Determine the [x, y] coordinate at the center of the cell enclosing the given text.  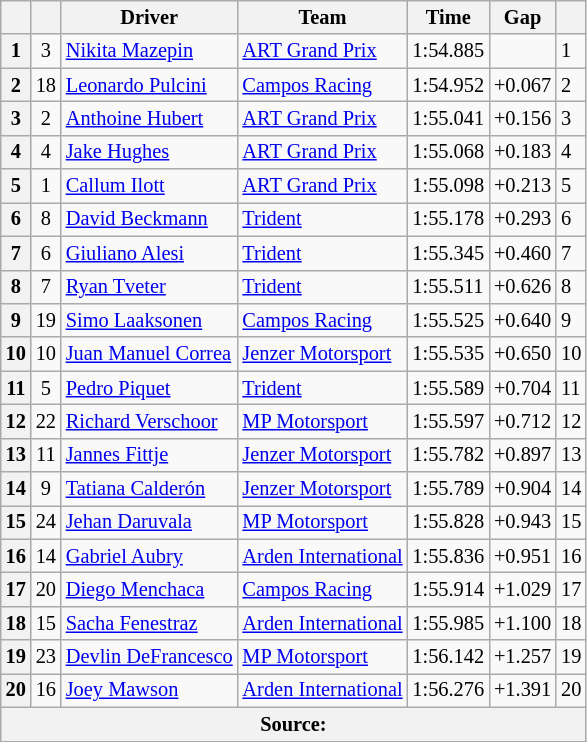
1:55.511 [448, 287]
+1.029 [522, 589]
1:56.276 [448, 690]
+0.213 [522, 186]
Leonardo Pulcini [150, 85]
Pedro Piquet [150, 388]
+0.712 [522, 421]
+0.904 [522, 489]
22 [46, 421]
1:55.068 [448, 152]
Sacha Fenestraz [150, 623]
Time [448, 17]
1:55.178 [448, 219]
1:55.589 [448, 388]
1:54.885 [448, 51]
Diego Menchaca [150, 589]
Source: [294, 724]
Nikita Mazepin [150, 51]
+0.156 [522, 118]
1:55.828 [448, 522]
1:55.525 [448, 320]
+0.067 [522, 85]
1:55.345 [448, 253]
Richard Verschoor [150, 421]
1:56.142 [448, 657]
+0.943 [522, 522]
24 [46, 522]
Jake Hughes [150, 152]
1:55.914 [448, 589]
Jehan Daruvala [150, 522]
Simo Laaksonen [150, 320]
1:55.098 [448, 186]
Driver [150, 17]
Joey Mawson [150, 690]
Team [323, 17]
+0.650 [522, 354]
David Beckmann [150, 219]
Gap [522, 17]
+0.183 [522, 152]
Tatiana Calderón [150, 489]
Ryan Tveter [150, 287]
+0.897 [522, 455]
Giuliano Alesi [150, 253]
Juan Manuel Correa [150, 354]
Callum Ilott [150, 186]
1:55.535 [448, 354]
1:55.041 [448, 118]
+0.460 [522, 253]
1:55.985 [448, 623]
+0.640 [522, 320]
+0.626 [522, 287]
+0.293 [522, 219]
1:55.836 [448, 556]
Anthoine Hubert [150, 118]
1:55.597 [448, 421]
+1.257 [522, 657]
+0.704 [522, 388]
+1.391 [522, 690]
1:55.789 [448, 489]
1:54.952 [448, 85]
Jannes Fittje [150, 455]
23 [46, 657]
+0.951 [522, 556]
+1.100 [522, 623]
Gabriel Aubry [150, 556]
Devlin DeFrancesco [150, 657]
1:55.782 [448, 455]
